Capture the cell that displays the provided text and extract its (X, Y) central coordinate. 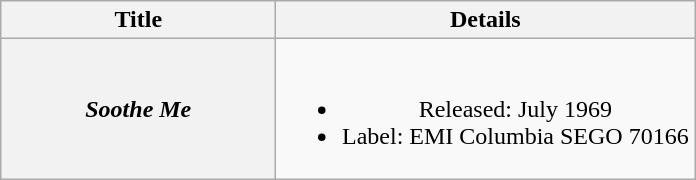
Soothe Me (138, 109)
Title (138, 20)
Released: July 1969Label: EMI Columbia SEGO 70166 (486, 109)
Details (486, 20)
